Capture the cell that displays the provided text and extract its [X, Y] central coordinate. 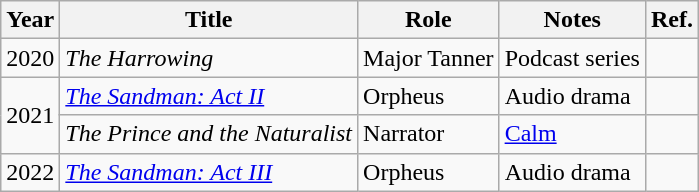
Role [429, 20]
2022 [30, 172]
Major Tanner [429, 58]
Narrator [429, 134]
2020 [30, 58]
The Harrowing [209, 58]
Notes [572, 20]
2021 [30, 115]
The Sandman: Act II [209, 96]
Podcast series [572, 58]
Calm [572, 134]
Ref. [672, 20]
Title [209, 20]
Year [30, 20]
The Prince and the Naturalist [209, 134]
The Sandman: Act III [209, 172]
